Return the (x, y) coordinate for the center point of the cell that contains the specified text.  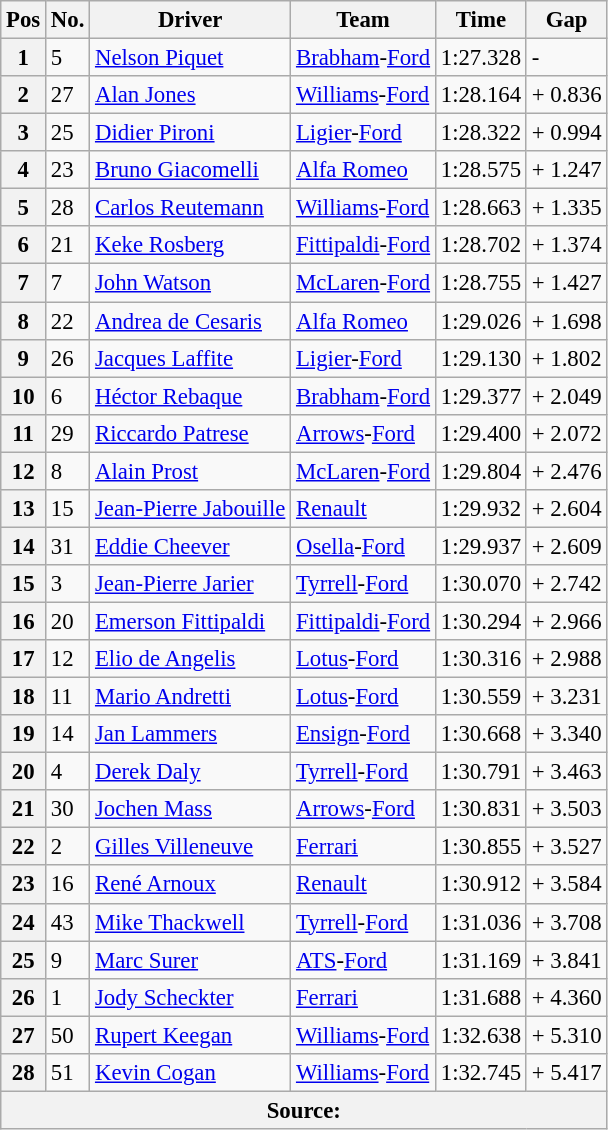
+ 4.360 (566, 997)
10 (24, 396)
ATS-Ford (364, 960)
50 (68, 1035)
+ 2.476 (566, 471)
Source: (304, 1110)
1:31.036 (480, 922)
Alain Prost (190, 471)
1:30.294 (480, 621)
Emerson Fittipaldi (190, 621)
1:28.322 (480, 133)
+ 5.310 (566, 1035)
Jody Scheckter (190, 997)
Ensign-Ford (364, 734)
19 (24, 734)
Marc Surer (190, 960)
1:30.668 (480, 734)
51 (68, 1073)
Jean-Pierre Jabouille (190, 509)
Carlos Reutemann (190, 208)
Team (364, 20)
29 (68, 433)
1:28.702 (480, 245)
+ 1.247 (566, 170)
+ 3.231 (566, 697)
+ 2.742 (566, 584)
1:28.164 (480, 95)
1:29.937 (480, 546)
Eddie Cheever (190, 546)
Pos (24, 20)
1:28.575 (480, 170)
1:30.855 (480, 847)
+ 3.340 (566, 734)
Gilles Villeneuve (190, 847)
Mario Andretti (190, 697)
1:29.026 (480, 321)
31 (68, 546)
+ 2.049 (566, 396)
43 (68, 922)
1:29.377 (480, 396)
+ 1.335 (566, 208)
+ 2.604 (566, 509)
+ 2.609 (566, 546)
+ 5.417 (566, 1073)
Driver (190, 20)
No. (68, 20)
1:28.663 (480, 208)
+ 3.708 (566, 922)
+ 0.836 (566, 95)
+ 0.994 (566, 133)
1:30.831 (480, 809)
Héctor Rebaque (190, 396)
1:31.169 (480, 960)
1:30.912 (480, 885)
Rupert Keegan (190, 1035)
+ 3.503 (566, 809)
1:29.400 (480, 433)
Derek Daly (190, 772)
1:29.932 (480, 509)
Nelson Piquet (190, 58)
+ 1.427 (566, 283)
Andrea de Cesaris (190, 321)
Mike Thackwell (190, 922)
Jacques Laffite (190, 358)
30 (68, 809)
1:28.755 (480, 283)
Didier Pironi (190, 133)
18 (24, 697)
1:29.804 (480, 471)
Keke Rosberg (190, 245)
Bruno Giacomelli (190, 170)
1:30.070 (480, 584)
+ 2.988 (566, 659)
+ 3.584 (566, 885)
+ 3.527 (566, 847)
Jochen Mass (190, 809)
+ 2.072 (566, 433)
17 (24, 659)
René Arnoux (190, 885)
+ 1.698 (566, 321)
1:30.791 (480, 772)
1:32.638 (480, 1035)
1:27.328 (480, 58)
24 (24, 922)
Elio de Angelis (190, 659)
Time (480, 20)
Jan Lammers (190, 734)
Gap (566, 20)
+ 1.374 (566, 245)
- (566, 58)
1:30.316 (480, 659)
John Watson (190, 283)
+ 3.841 (566, 960)
Alan Jones (190, 95)
+ 1.802 (566, 358)
+ 2.966 (566, 621)
+ 3.463 (566, 772)
Osella-Ford (364, 546)
1:32.745 (480, 1073)
Jean-Pierre Jarier (190, 584)
Riccardo Patrese (190, 433)
1:31.688 (480, 997)
1:30.559 (480, 697)
1:29.130 (480, 358)
Kevin Cogan (190, 1073)
13 (24, 509)
